Search for the cell housing the specified text and yield its (x, y) center coordinate. 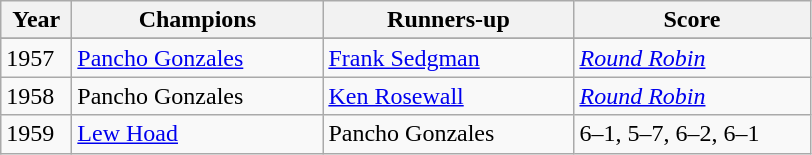
Lew Hoad (198, 134)
1959 (36, 134)
Score (692, 20)
Year (36, 20)
Runners-up (448, 20)
Frank Sedgman (448, 58)
6–1, 5–7, 6–2, 6–1 (692, 134)
1958 (36, 96)
Ken Rosewall (448, 96)
Champions (198, 20)
1957 (36, 58)
